From the cell containing the given text, extract its center point as (X, Y) coordinate. 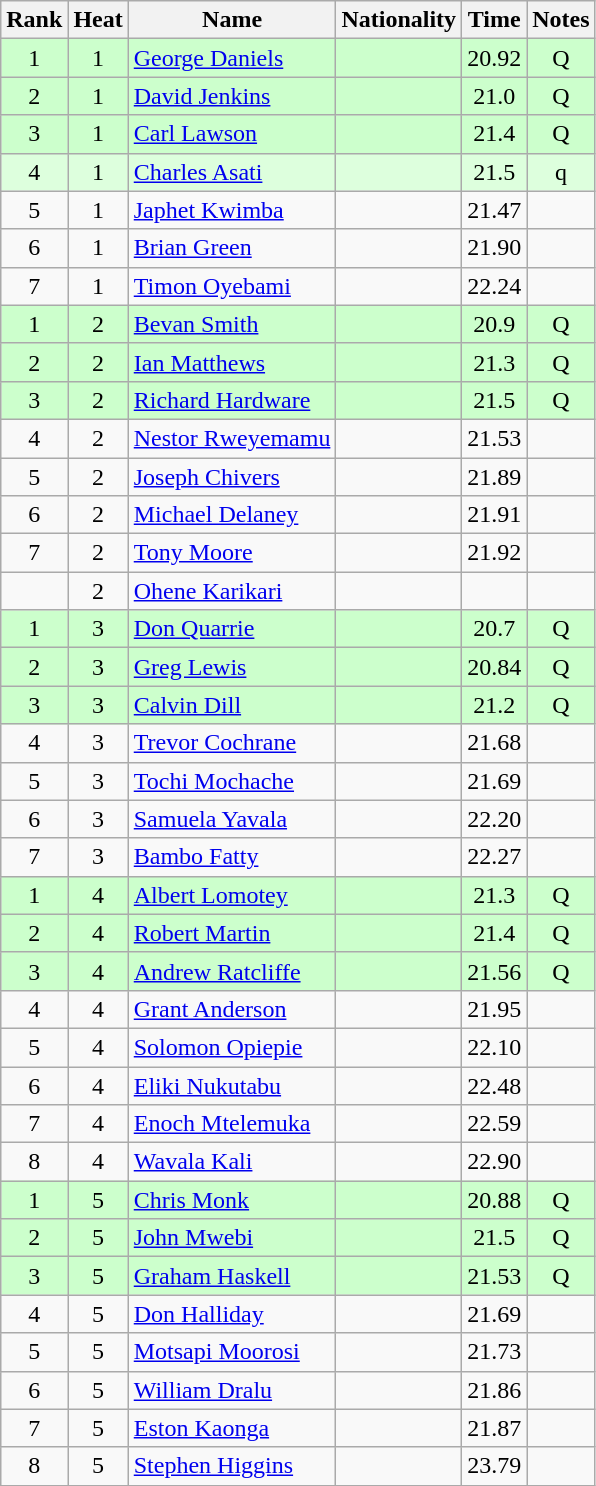
Ian Matthews (232, 362)
Calvin Dill (232, 705)
22.90 (494, 1162)
Robert Martin (232, 933)
Samuela Yavala (232, 819)
Notes (561, 20)
Don Halliday (232, 1314)
Eston Kaonga (232, 1428)
21.92 (494, 553)
Timon Oyebami (232, 286)
David Jenkins (232, 96)
20.9 (494, 324)
Heat (98, 20)
Grant Anderson (232, 1009)
Enoch Mtelemuka (232, 1124)
21.56 (494, 971)
q (561, 172)
Joseph Chivers (232, 477)
Wavala Kali (232, 1162)
Graham Haskell (232, 1276)
22.10 (494, 1047)
Bambo Fatty (232, 857)
21.95 (494, 1009)
21.2 (494, 705)
Rank (34, 20)
Motsapi Moorosi (232, 1352)
Carl Lawson (232, 134)
21.87 (494, 1428)
21.86 (494, 1390)
22.48 (494, 1085)
Nationality (399, 20)
Ohene Karikari (232, 591)
22.27 (494, 857)
Bevan Smith (232, 324)
Andrew Ratcliffe (232, 971)
22.20 (494, 819)
William Dralu (232, 1390)
21.90 (494, 248)
Time (494, 20)
Tony Moore (232, 553)
21.68 (494, 743)
21.91 (494, 515)
20.84 (494, 667)
John Mwebi (232, 1238)
Trevor Cochrane (232, 743)
Don Quarrie (232, 629)
Richard Hardware (232, 400)
Solomon Opiepie (232, 1047)
Nestor Rweyemamu (232, 438)
George Daniels (232, 58)
23.79 (494, 1466)
21.0 (494, 96)
20.7 (494, 629)
21.89 (494, 477)
Chris Monk (232, 1200)
20.92 (494, 58)
22.24 (494, 286)
Name (232, 20)
Stephen Higgins (232, 1466)
Tochi Mochache (232, 781)
Greg Lewis (232, 667)
20.88 (494, 1200)
Albert Lomotey (232, 895)
22.59 (494, 1124)
21.47 (494, 210)
Charles Asati (232, 172)
Michael Delaney (232, 515)
Brian Green (232, 248)
Eliki Nukutabu (232, 1085)
Japhet Kwimba (232, 210)
21.73 (494, 1352)
